Scan for the cell matching the given text and deliver its [X, Y] coordinate at center. 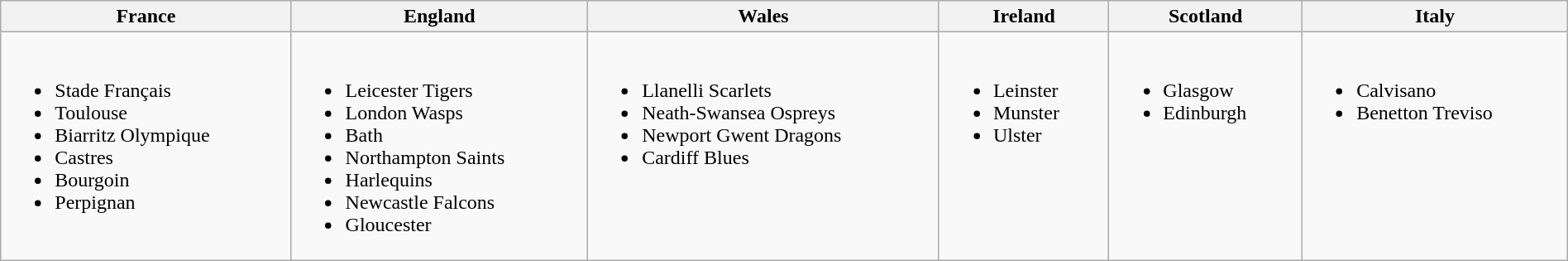
Wales [764, 17]
Leicester Tigers London Wasps Bath Northampton Saints Harlequins Newcastle Falcons Gloucester [440, 146]
Stade Français Toulouse Biarritz Olympique Castres Bourgoin Perpignan [146, 146]
France [146, 17]
Ireland [1024, 17]
Italy [1436, 17]
Scotland [1206, 17]
Calvisano Benetton Treviso [1436, 146]
Leinster Munster Ulster [1024, 146]
Llanelli Scarlets Neath-Swansea Ospreys Newport Gwent Dragons Cardiff Blues [764, 146]
Glasgow Edinburgh [1206, 146]
England [440, 17]
